Identify which cell holds the provided text, then report its [X, Y] central coordinate. 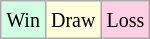
Loss [126, 20]
Draw [72, 20]
Win [24, 20]
